Find where the given text appears and provide that cell's center as (x, y) coordinate. 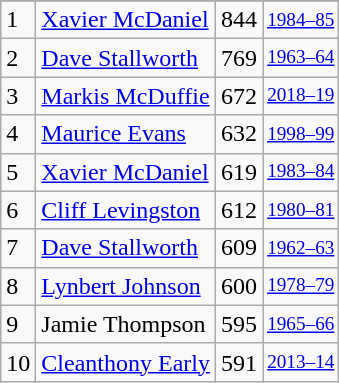
2018–19 (301, 96)
Cliff Levingston (126, 210)
1980–81 (301, 210)
Lynbert Johnson (126, 286)
1983–84 (301, 172)
3 (18, 96)
612 (240, 210)
591 (240, 362)
10 (18, 362)
Markis McDuffie (126, 96)
609 (240, 248)
Jamie Thompson (126, 324)
769 (240, 58)
1978–79 (301, 286)
632 (240, 134)
8 (18, 286)
672 (240, 96)
1 (18, 20)
Cleanthony Early (126, 362)
Maurice Evans (126, 134)
1965–66 (301, 324)
7 (18, 248)
5 (18, 172)
1998–99 (301, 134)
595 (240, 324)
844 (240, 20)
9 (18, 324)
6 (18, 210)
1984–85 (301, 20)
600 (240, 286)
2013–14 (301, 362)
619 (240, 172)
1963–64 (301, 58)
1962–63 (301, 248)
2 (18, 58)
4 (18, 134)
